Find where the given text appears and provide that cell's center as [x, y] coordinate. 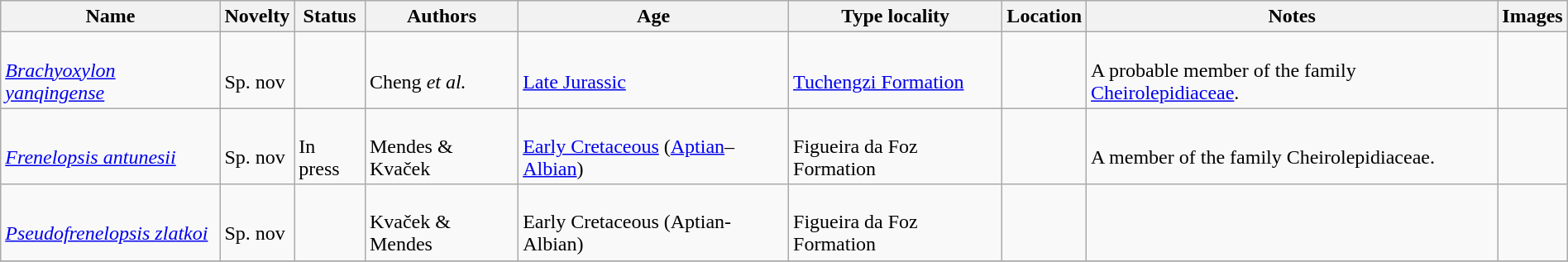
A probable member of the family Cheirolepidiaceae. [1292, 70]
Status [330, 17]
Early Cretaceous (Aptian-Albian) [653, 222]
In press [330, 146]
Authors [442, 17]
Age [653, 17]
Early Cretaceous (Aptian–Albian) [653, 146]
Pseudofrenelopsis zlatkoi [111, 222]
Mendes & Kvaček [442, 146]
Location [1045, 17]
Cheng et al. [442, 70]
Novelty [257, 17]
A member of the family Cheirolepidiaceae. [1292, 146]
Notes [1292, 17]
Images [1532, 17]
Frenelopsis antunesii [111, 146]
Name [111, 17]
Brachyoxylon yanqingense [111, 70]
Tuchengzi Formation [896, 70]
Type locality [896, 17]
Kvaček & Mendes [442, 222]
Late Jurassic [653, 70]
